Detect which cell encompasses the target text, then output its (x, y) center coordinate. 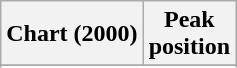
Peakposition (189, 34)
Chart (2000) (72, 34)
